Provide the [x, y] coordinate of the cell's center where the given text is located.  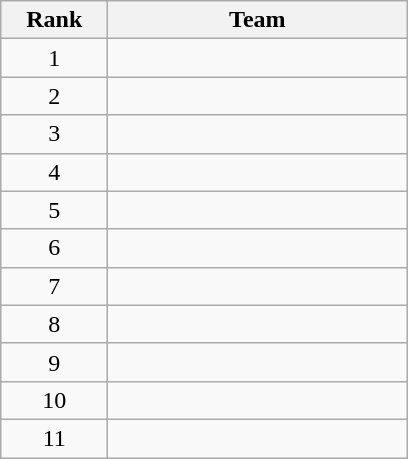
4 [54, 172]
Rank [54, 20]
Team [258, 20]
2 [54, 96]
8 [54, 324]
10 [54, 400]
11 [54, 438]
7 [54, 286]
6 [54, 248]
9 [54, 362]
3 [54, 134]
5 [54, 210]
1 [54, 58]
